Extract the [x, y] coordinate from the center of the cell holding the provided text.  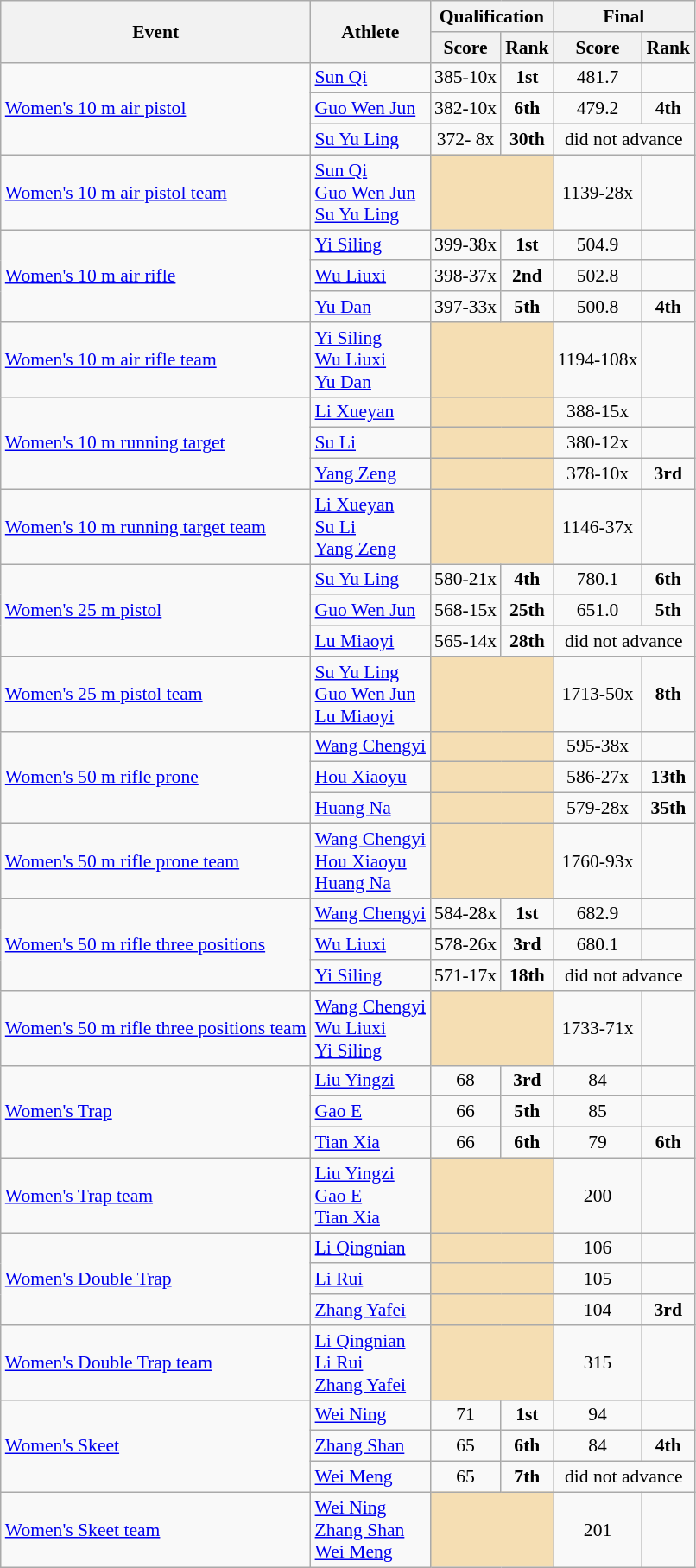
1146-37x [598, 527]
Qualification [492, 16]
Li XueyanSu LiYang Zeng [370, 527]
586-27x [598, 778]
595-38x [598, 746]
Wei Meng [370, 1477]
Gao E [370, 1112]
85 [598, 1112]
481.7 [598, 78]
380-12x [598, 443]
Huang Na [370, 809]
Yi SilingWu LiuxiYu Dan [370, 359]
Women's 25 m pistol [155, 610]
Women's 25 m pistol team [155, 695]
8th [668, 695]
Wei Ning [370, 1415]
30th [527, 140]
Li Qingnian [370, 1248]
502.8 [598, 276]
1139-28x [598, 192]
Hou Xiaoyu [370, 778]
Wei NingZhang ShanWei Meng [370, 1529]
565-14x [465, 641]
579-28x [598, 809]
372- 8x [465, 140]
35th [668, 809]
Event [155, 31]
Wang ChengyiHou XiaoyuHuang Na [370, 860]
580-21x [465, 580]
382-10x [465, 109]
Liu Yingzi [370, 1081]
Zhang Yafei [370, 1310]
Li Xueyan [370, 412]
578-26x [465, 945]
Women's 50 m rifle prone [155, 778]
Lu Miaoyi [370, 641]
385-10x [465, 78]
104 [598, 1310]
Sun Qi [370, 78]
71 [465, 1415]
Women's 10 m air rifle team [155, 359]
68 [465, 1081]
378-10x [598, 474]
Final [623, 16]
Su Yu LingGuo Wen JunLu Miaoyi [370, 695]
Athlete [370, 31]
568-15x [465, 611]
Zhang Shan [370, 1446]
504.9 [598, 245]
Women's 10 m air pistol team [155, 192]
584-28x [465, 914]
1760-93x [598, 860]
Women's Trap team [155, 1196]
780.1 [598, 580]
Women's 50 m rifle prone team [155, 860]
Li Rui [370, 1279]
682.9 [598, 914]
Yu Dan [370, 307]
Women's Skeet [155, 1446]
Women's 10 m air rifle [155, 276]
Liu YingziGao ETian Xia [370, 1196]
571-17x [465, 975]
13th [668, 778]
105 [598, 1279]
651.0 [598, 611]
315 [598, 1363]
Women's 10 m running target [155, 442]
Women's 10 m running target team [155, 527]
Yang Zeng [370, 474]
Women's 10 m air pistol [155, 109]
388-15x [598, 412]
Women's Trap [155, 1111]
79 [598, 1143]
Li QingnianLi RuiZhang Yafei [370, 1363]
680.1 [598, 945]
Wang ChengyiWu LiuxiYi Siling [370, 1028]
Women's Skeet team [155, 1529]
Sun QiGuo Wen JunSu Yu Ling [370, 192]
398-37x [465, 276]
2nd [527, 276]
201 [598, 1529]
106 [598, 1248]
399-38x [465, 245]
Women's Double Trap team [155, 1363]
1713-50x [598, 695]
94 [598, 1415]
25th [527, 611]
18th [527, 975]
1733-71x [598, 1028]
Women's Double Trap [155, 1279]
1194-108x [598, 359]
28th [527, 641]
Women's 50 m rifle three positions [155, 945]
479.2 [598, 109]
397-33x [465, 307]
Tian Xia [370, 1143]
7th [527, 1477]
Su Li [370, 443]
Women's 50 m rifle three positions team [155, 1028]
200 [598, 1196]
500.8 [598, 307]
